Output the (X, Y) coordinate of the center of the cell containing the given text.  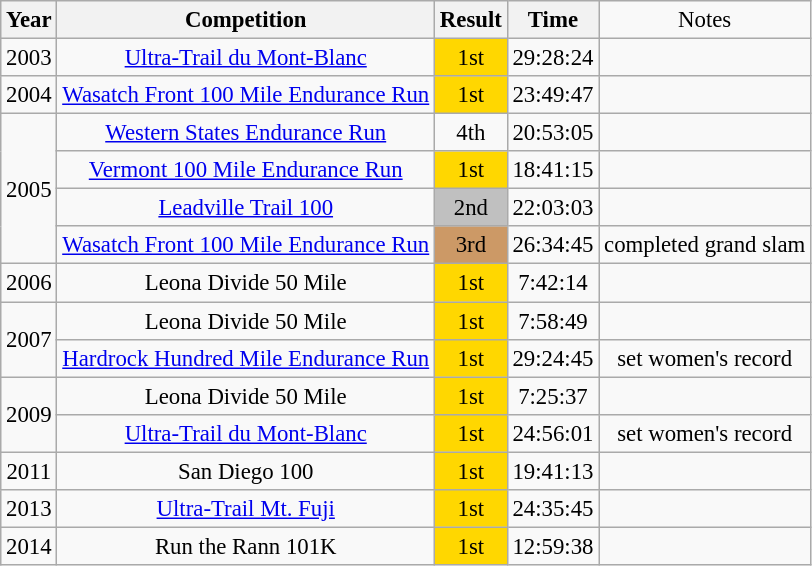
20:53:05 (553, 133)
2011 (29, 471)
San Diego 100 (246, 471)
7:58:49 (553, 321)
2006 (29, 283)
2009 (29, 414)
Competition (246, 20)
2003 (29, 58)
29:28:24 (553, 58)
Year (29, 20)
2004 (29, 95)
2014 (29, 546)
29:24:45 (553, 358)
Notes (705, 20)
23:49:47 (553, 95)
22:03:03 (553, 208)
4th (472, 133)
19:41:13 (553, 471)
2nd (472, 208)
Hardrock Hundred Mile Endurance Run (246, 358)
Ultra-Trail Mt. Fuji (246, 509)
Time (553, 20)
Result (472, 20)
26:34:45 (553, 245)
Western States Endurance Run (246, 133)
24:35:45 (553, 509)
12:59:38 (553, 546)
Leadville Trail 100 (246, 208)
Vermont 100 Mile Endurance Run (246, 170)
7:42:14 (553, 283)
24:56:01 (553, 433)
2013 (29, 509)
7:25:37 (553, 396)
18:41:15 (553, 170)
2007 (29, 340)
3rd (472, 245)
Run the Rann 101K (246, 546)
completed grand slam (705, 245)
2005 (29, 189)
